Detect which cell encompasses the target text, then output its (x, y) center coordinate. 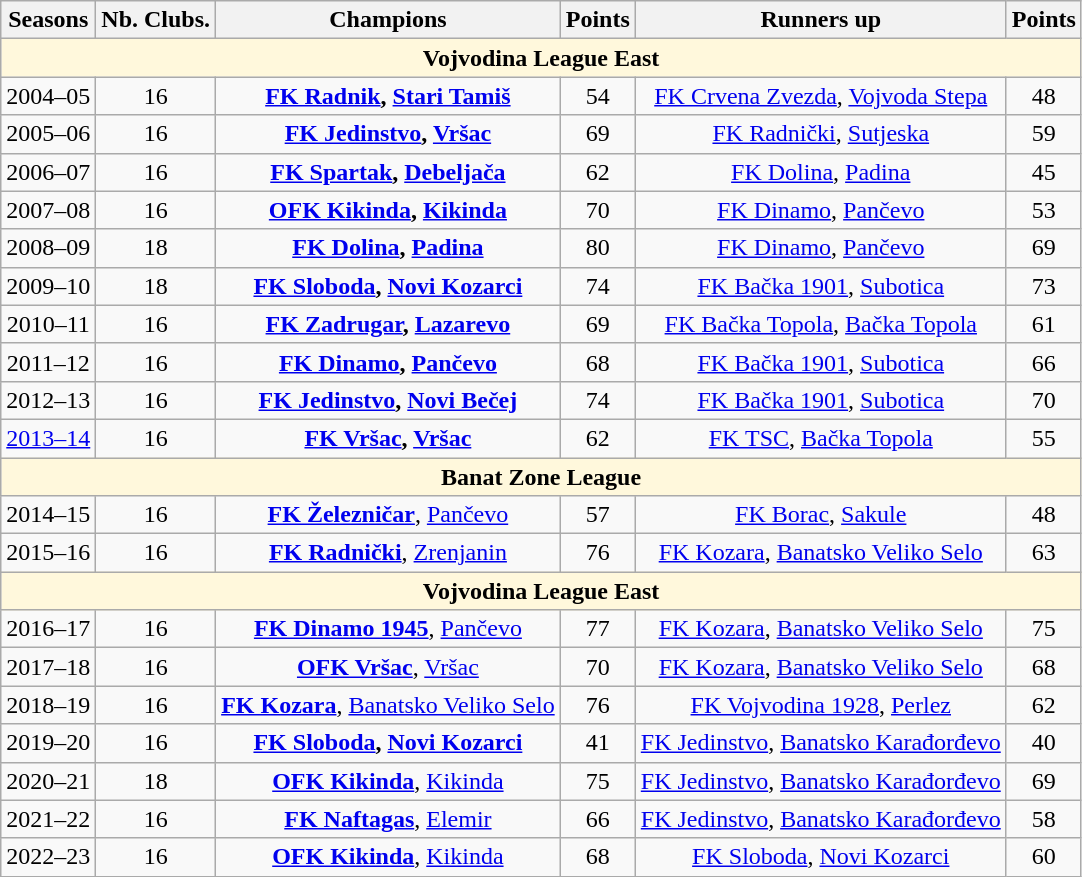
2011–12 (48, 362)
2006–07 (48, 172)
2021–22 (48, 819)
Seasons (48, 20)
FK Naftagas, Elemir (388, 819)
FK Železničar, Pančevo (388, 515)
FK TSC, Bačka Topola (820, 438)
2010–11 (48, 324)
2014–15 (48, 515)
2009–10 (48, 286)
FK Borac, Sakule (820, 515)
40 (1044, 743)
2022–23 (48, 857)
53 (1044, 210)
2015–16 (48, 553)
54 (598, 96)
FK Zadrugar, Lazarevo (388, 324)
59 (1044, 134)
60 (1044, 857)
2020–21 (48, 781)
FK Vojvodina 1928, Perlez (820, 705)
63 (1044, 553)
2005–06 (48, 134)
FK Jedinstvo, Vršac (388, 134)
FK Vršac, Vršac (388, 438)
41 (598, 743)
FK Radnik, Stari Tamiš (388, 96)
FK Radnički, Zrenjanin (388, 553)
80 (598, 248)
FK Jedinstvo, Novi Bečej (388, 400)
2008–09 (48, 248)
57 (598, 515)
61 (1044, 324)
2019–20 (48, 743)
Nb. Clubs. (156, 20)
2012–13 (48, 400)
2004–05 (48, 96)
FK Spartak, Debeljača (388, 172)
Champions (388, 20)
FK Dinamo 1945, Pančevo (388, 629)
2007–08 (48, 210)
2018–19 (48, 705)
2016–17 (48, 629)
FK Radnički, Sutjeska (820, 134)
77 (598, 629)
Runners up (820, 20)
45 (1044, 172)
OFK Vršac, Vršac (388, 667)
FK Bačka Topola, Bačka Topola (820, 324)
73 (1044, 286)
58 (1044, 819)
2013–14 (48, 438)
55 (1044, 438)
2017–18 (48, 667)
Banat Zone League (542, 477)
FK Crvena Zvezda, Vojvoda Stepa (820, 96)
